Capture the cell that displays the provided text and extract its [x, y] central coordinate. 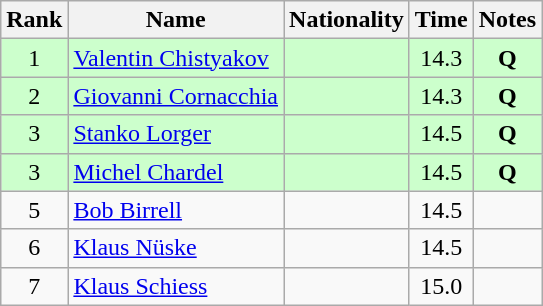
Michel Chardel [176, 172]
Klaus Nüske [176, 248]
2 [34, 96]
Nationality [347, 20]
Stanko Lorger [176, 134]
Name [176, 20]
Notes [507, 20]
Valentin Chistyakov [176, 58]
Klaus Schiess [176, 286]
15.0 [441, 286]
Rank [34, 20]
Time [441, 20]
1 [34, 58]
Bob Birrell [176, 210]
6 [34, 248]
5 [34, 210]
7 [34, 286]
Giovanni Cornacchia [176, 96]
